For the text-containing cell, return its midpoint in (x, y) coordinate format. 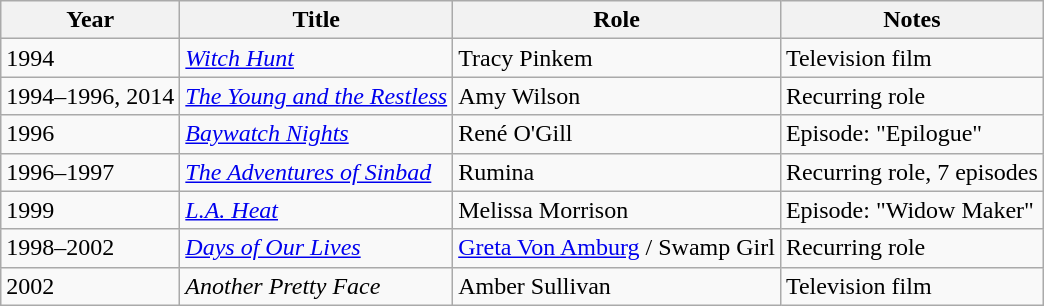
Amy Wilson (617, 96)
1996 (90, 134)
L.A. Heat (316, 210)
Days of Our Lives (316, 248)
1998–2002 (90, 248)
Baywatch Nights (316, 134)
Witch Hunt (316, 58)
1996–1997 (90, 172)
Tracy Pinkem (617, 58)
Another Pretty Face (316, 286)
Notes (912, 20)
Amber Sullivan (617, 286)
The Adventures of Sinbad (316, 172)
René O'Gill (617, 134)
Role (617, 20)
Recurring role, 7 episodes (912, 172)
Title (316, 20)
1999 (90, 210)
Greta Von Amburg / Swamp Girl (617, 248)
2002 (90, 286)
Rumina (617, 172)
Episode: "Widow Maker" (912, 210)
1994 (90, 58)
Episode: "Epilogue" (912, 134)
The Young and the Restless (316, 96)
Melissa Morrison (617, 210)
1994–1996, 2014 (90, 96)
Year (90, 20)
